Search for the cell housing the specified text and yield its [x, y] center coordinate. 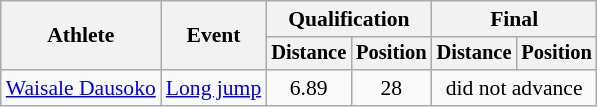
28 [391, 88]
did not advance [514, 88]
Waisale Dausoko [81, 88]
6.89 [308, 88]
Event [214, 36]
Long jump [214, 88]
Qualification [348, 19]
Athlete [81, 36]
Final [514, 19]
